Determine the [X, Y] coordinate at the center of the cell enclosing the given text.  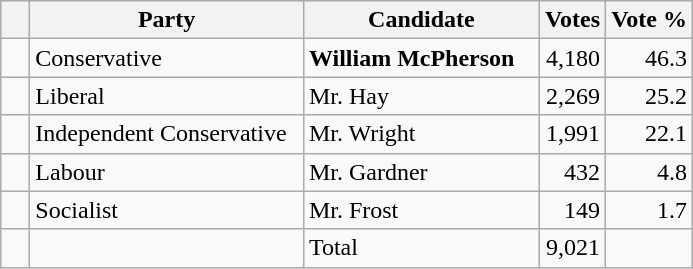
Liberal [167, 96]
Socialist [167, 210]
22.1 [650, 134]
4,180 [572, 58]
Candidate [421, 20]
Votes [572, 20]
149 [572, 210]
4.8 [650, 172]
432 [572, 172]
Conservative [167, 58]
Party [167, 20]
2,269 [572, 96]
1,991 [572, 134]
Mr. Hay [421, 96]
Labour [167, 172]
25.2 [650, 96]
46.3 [650, 58]
Total [421, 248]
William McPherson [421, 58]
1.7 [650, 210]
Independent Conservative [167, 134]
Mr. Wright [421, 134]
Mr. Frost [421, 210]
Vote % [650, 20]
9,021 [572, 248]
Mr. Gardner [421, 172]
